Scan for the cell matching the given text and deliver its (X, Y) coordinate at center. 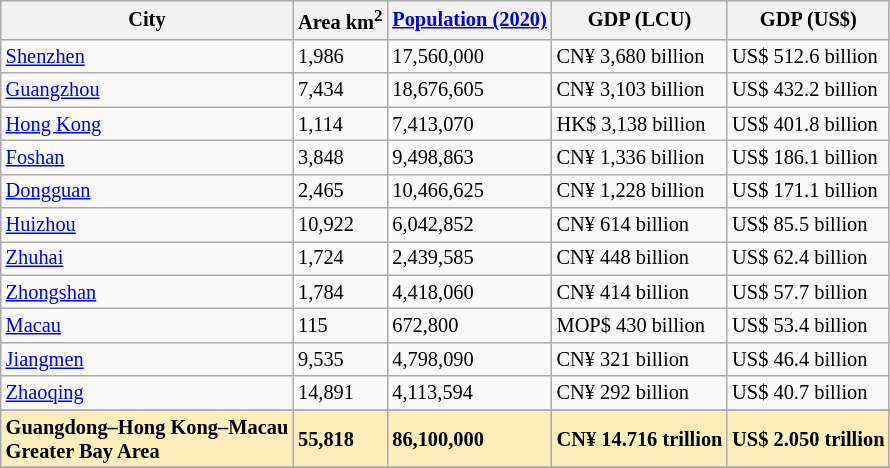
1,114 (340, 124)
55,818 (340, 439)
CN¥ 448 billion (640, 258)
US$ 512.6 billion (808, 56)
Guangzhou (147, 90)
US$ 401.8 billion (808, 124)
10,466,625 (469, 191)
US$ 171.1 billion (808, 191)
6,042,852 (469, 225)
US$ 85.5 billion (808, 225)
4,798,090 (469, 359)
CN¥ 321 billion (640, 359)
7,413,070 (469, 124)
US$ 432.2 billion (808, 90)
1,784 (340, 292)
10,922 (340, 225)
CN¥ 414 billion (640, 292)
3,848 (340, 157)
115 (340, 326)
18,676,605 (469, 90)
Macau (147, 326)
City (147, 20)
4,113,594 (469, 393)
GDP (US$) (808, 20)
US$ 186.1 billion (808, 157)
2,439,585 (469, 258)
9,498,863 (469, 157)
Area km2 (340, 20)
US$ 46.4 billion (808, 359)
CN¥ 1,228 billion (640, 191)
9,535 (340, 359)
14,891 (340, 393)
CN¥ 14.716 trillion (640, 439)
7,434 (340, 90)
1,986 (340, 56)
MOP$ 430 billion (640, 326)
US$ 57.7 billion (808, 292)
17,560,000 (469, 56)
Huizhou (147, 225)
Zhaoqing (147, 393)
Hong Kong (147, 124)
Foshan (147, 157)
Population (2020) (469, 20)
US$ 40.7 billion (808, 393)
Dongguan (147, 191)
Zhongshan (147, 292)
US$ 62.4 billion (808, 258)
CN¥ 1,336 billion (640, 157)
GDP (LCU) (640, 20)
Guangdong–Hong Kong–MacauGreater Bay Area (147, 439)
Jiangmen (147, 359)
CN¥ 3,103 billion (640, 90)
1,724 (340, 258)
CN¥ 292 billion (640, 393)
CN¥ 3,680 billion (640, 56)
HK$ 3,138 billion (640, 124)
US$ 53.4 billion (808, 326)
Shenzhen (147, 56)
Zhuhai (147, 258)
4,418,060 (469, 292)
US$ 2.050 trillion (808, 439)
CN¥ 614 billion (640, 225)
672,800 (469, 326)
2,465 (340, 191)
86,100,000 (469, 439)
